For the text-containing cell, return its midpoint in [X, Y] coordinate format. 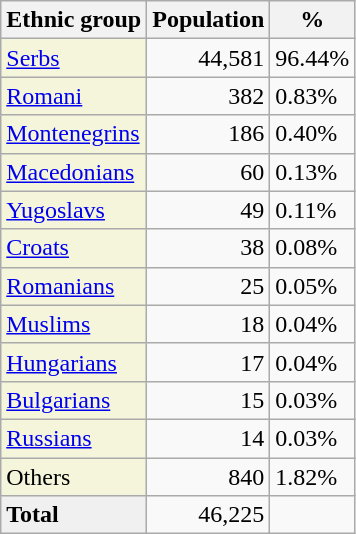
Croats [74, 248]
25 [208, 286]
Serbs [74, 58]
0.40% [312, 134]
38 [208, 248]
% [312, 20]
60 [208, 172]
0.05% [312, 286]
Macedonians [74, 172]
49 [208, 210]
Bulgarians [74, 400]
15 [208, 400]
0.11% [312, 210]
840 [208, 477]
Ethnic group [74, 20]
Romani [74, 96]
186 [208, 134]
Population [208, 20]
96.44% [312, 58]
Total [74, 515]
382 [208, 96]
46,225 [208, 515]
Muslims [74, 324]
Yugoslavs [74, 210]
Romanians [74, 286]
18 [208, 324]
14 [208, 438]
Russians [74, 438]
Montenegrins [74, 134]
1.82% [312, 477]
0.13% [312, 172]
Others [74, 477]
0.83% [312, 96]
44,581 [208, 58]
17 [208, 362]
0.08% [312, 248]
Hungarians [74, 362]
